Capture the cell that displays the provided text and extract its [x, y] central coordinate. 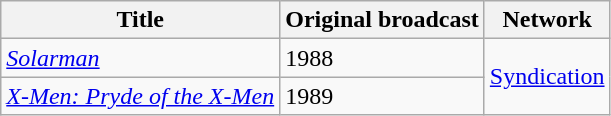
1988 [382, 58]
Title [140, 20]
Syndication [547, 77]
Network [547, 20]
X-Men: Pryde of the X-Men [140, 96]
1989 [382, 96]
Original broadcast [382, 20]
Solarman [140, 58]
